For the text-containing cell, return its midpoint in (x, y) coordinate format. 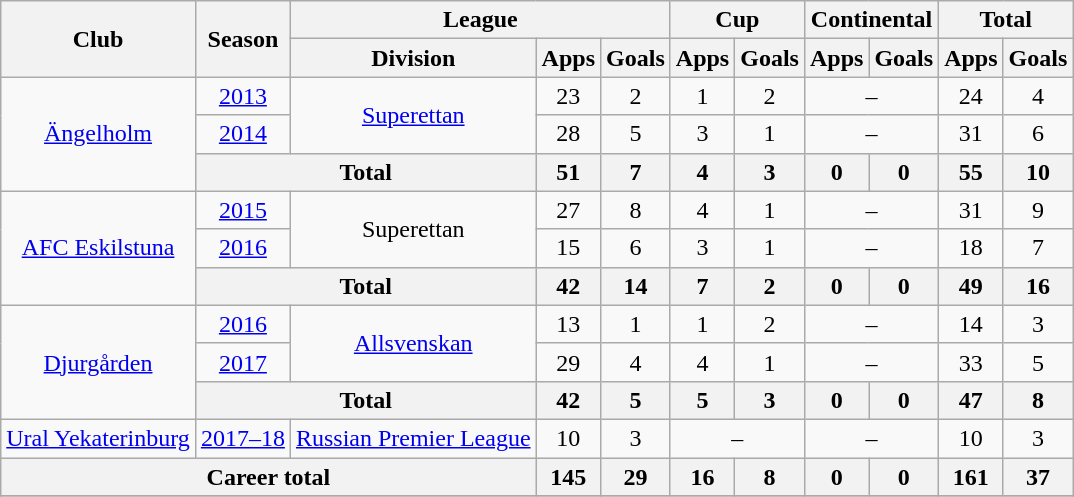
League (480, 20)
Club (98, 39)
18 (971, 248)
37 (1038, 477)
Ängelholm (98, 134)
Allsvenskan (413, 343)
47 (971, 400)
Career total (268, 477)
2017 (242, 362)
2017–18 (242, 438)
23 (568, 96)
Ural Yekaterinburg (98, 438)
51 (568, 172)
9 (1038, 210)
55 (971, 172)
145 (568, 477)
Russian Premier League (413, 438)
15 (568, 248)
27 (568, 210)
24 (971, 96)
Division (413, 58)
28 (568, 134)
Djurgården (98, 362)
2014 (242, 134)
2013 (242, 96)
Cup (737, 20)
33 (971, 362)
Continental (871, 20)
Season (242, 39)
161 (971, 477)
13 (568, 324)
2015 (242, 210)
AFC Eskilstuna (98, 248)
49 (971, 286)
